Scan for the cell matching the given text and deliver its (x, y) coordinate at center. 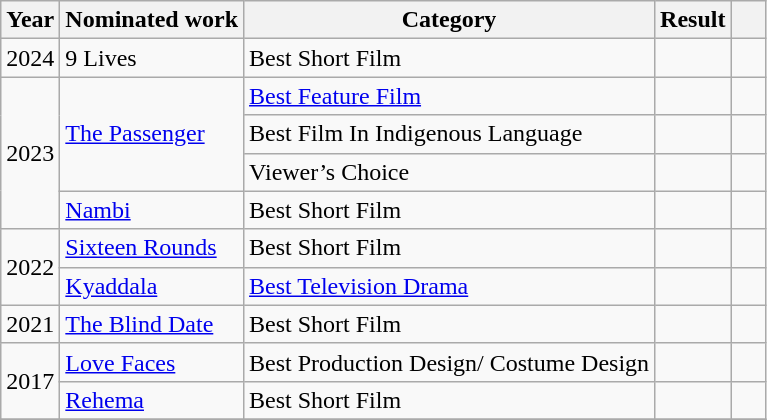
Love Faces (152, 362)
Sixteen Rounds (152, 248)
Best Television Drama (450, 286)
Rehema (152, 400)
Best Feature Film (450, 96)
Nambi (152, 210)
Kyaddala (152, 286)
Best Film In Indigenous Language (450, 134)
2017 (30, 381)
2021 (30, 324)
2022 (30, 267)
2023 (30, 153)
9 Lives (152, 58)
The Passenger (152, 134)
Category (450, 20)
Year (30, 20)
Result (693, 20)
2024 (30, 58)
Best Production Design/ Costume Design (450, 362)
Viewer’s Choice (450, 172)
The Blind Date (152, 324)
Nominated work (152, 20)
